For the text-containing cell, return its midpoint in (x, y) coordinate format. 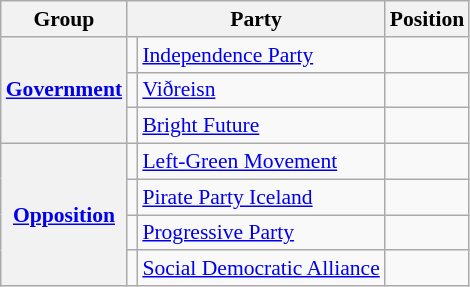
Pirate Party Iceland (260, 197)
Position (427, 19)
Government (64, 90)
Opposition (64, 215)
Progressive Party (260, 233)
Bright Future (260, 126)
Viðreisn (260, 90)
Left-Green Movement (260, 162)
Social Democratic Alliance (260, 269)
Group (64, 19)
Party (256, 19)
Independence Party (260, 55)
